Locate the cell with the specified text and output its (X, Y) center coordinate. 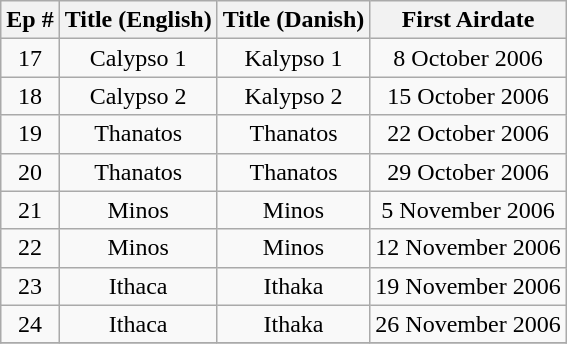
Title (English) (138, 20)
17 (30, 58)
8 October 2006 (468, 58)
Title (Danish) (294, 20)
12 November 2006 (468, 248)
Calypso 2 (138, 96)
26 November 2006 (468, 324)
24 (30, 324)
Ep # (30, 20)
First Airdate (468, 20)
19 (30, 134)
18 (30, 96)
21 (30, 210)
22 October 2006 (468, 134)
20 (30, 172)
19 November 2006 (468, 286)
15 October 2006 (468, 96)
Kalypso 1 (294, 58)
22 (30, 248)
Calypso 1 (138, 58)
5 November 2006 (468, 210)
29 October 2006 (468, 172)
23 (30, 286)
Kalypso 2 (294, 96)
